Return (X, Y) of the center of cell containing provided text 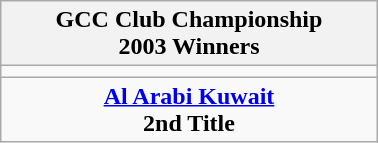
GCC Club Championship 2003 Winners (189, 34)
Al Arabi Kuwait2nd Title (189, 110)
